Determine the (x, y) coordinate at the center of the cell enclosing the given text.  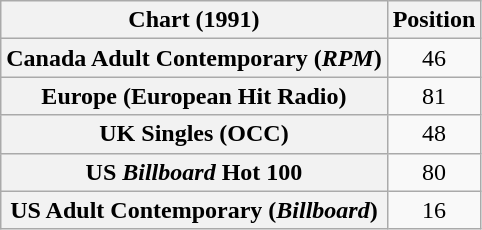
US Adult Contemporary (Billboard) (194, 210)
46 (434, 58)
81 (434, 96)
80 (434, 172)
48 (434, 134)
Chart (1991) (194, 20)
Canada Adult Contemporary (RPM) (194, 58)
US Billboard Hot 100 (194, 172)
Europe (European Hit Radio) (194, 96)
Position (434, 20)
16 (434, 210)
UK Singles (OCC) (194, 134)
